Locate the cell with the specified text and output its (x, y) center coordinate. 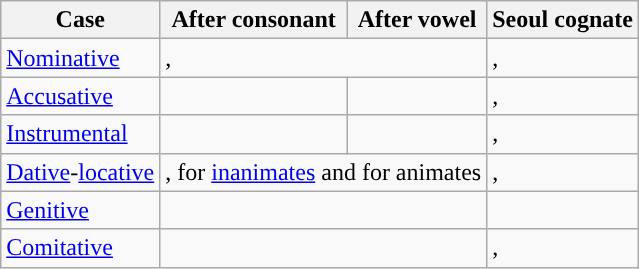
After vowel (418, 20)
Comitative (80, 248)
Case (80, 20)
Genitive (80, 210)
, for inanimates and for animates (324, 172)
Nominative (80, 58)
Accusative (80, 96)
Instrumental (80, 134)
Seoul cognate (563, 20)
Dative-locative (80, 172)
After consonant (254, 20)
